Scan for the cell matching the given text and deliver its [X, Y] coordinate at center. 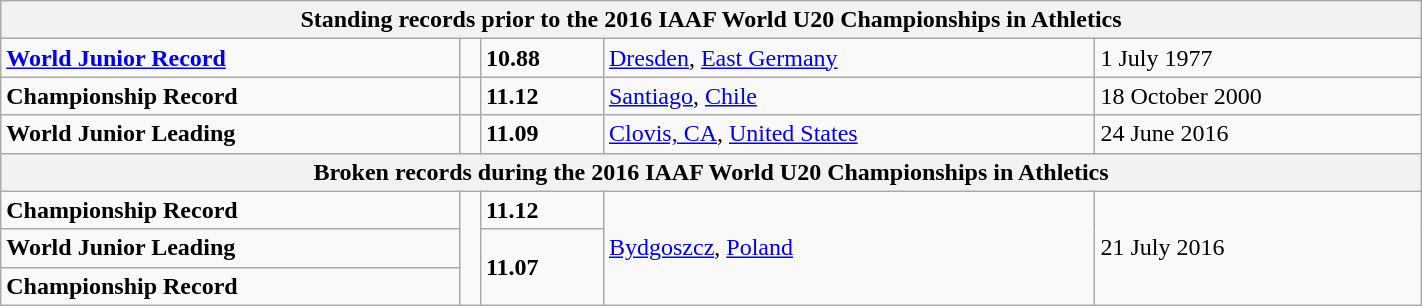
24 June 2016 [1258, 134]
18 October 2000 [1258, 96]
Standing records prior to the 2016 IAAF World U20 Championships in Athletics [711, 20]
11.09 [542, 134]
Dresden, East Germany [848, 58]
21 July 2016 [1258, 248]
World Junior Record [230, 58]
Clovis, CA, United States [848, 134]
Broken records during the 2016 IAAF World U20 Championships in Athletics [711, 172]
1 July 1977 [1258, 58]
10.88 [542, 58]
11.07 [542, 267]
Santiago, Chile [848, 96]
Bydgoszcz, Poland [848, 248]
